Detect which cell encompasses the target text, then output its (X, Y) center coordinate. 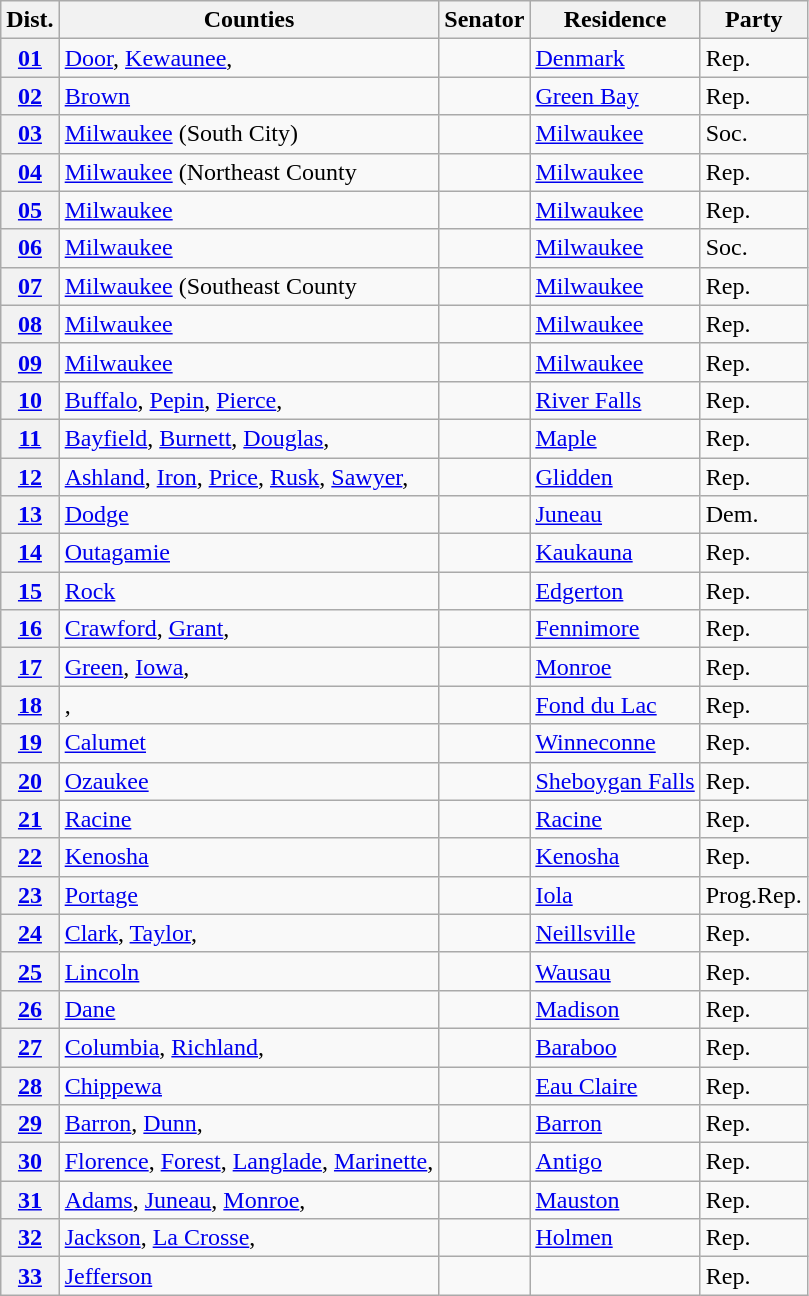
Wausau (615, 971)
27 (30, 1047)
06 (30, 248)
Crawford, Grant, (249, 629)
Dem. (754, 515)
13 (30, 515)
02 (30, 96)
Bayfield, Burnett, Douglas, (249, 438)
18 (30, 705)
10 (30, 400)
Green, Iowa, (249, 667)
Jackson, La Crosse, (249, 1238)
11 (30, 438)
Maple (615, 438)
Edgerton (615, 591)
Barron (615, 1124)
Senator (484, 20)
Milwaukee (Southeast County (249, 286)
Iola (615, 895)
Madison (615, 1009)
Sheboygan Falls (615, 781)
Green Bay (615, 96)
30 (30, 1162)
24 (30, 933)
22 (30, 857)
Counties (249, 20)
Holmen (615, 1238)
Kaukauna (615, 553)
Antigo (615, 1162)
Dane (249, 1009)
, (249, 705)
River Falls (615, 400)
28 (30, 1085)
20 (30, 781)
31 (30, 1200)
Juneau (615, 515)
Barron, Dunn, (249, 1124)
09 (30, 362)
Glidden (615, 477)
17 (30, 667)
Winneconne (615, 743)
Neillsville (615, 933)
Fennimore (615, 629)
Buffalo, Pepin, Pierce, (249, 400)
Fond du Lac (615, 705)
Mauston (615, 1200)
Rock (249, 591)
Eau Claire (615, 1085)
23 (30, 895)
Outagamie (249, 553)
Baraboo (615, 1047)
01 (30, 58)
Florence, Forest, Langlade, Marinette, (249, 1162)
Denmark (615, 58)
Ozaukee (249, 781)
Monroe (615, 667)
05 (30, 210)
08 (30, 324)
Milwaukee (Northeast County (249, 172)
Prog.Rep. (754, 895)
15 (30, 591)
Party (754, 20)
26 (30, 1009)
Ashland, Iron, Price, Rusk, Sawyer, (249, 477)
19 (30, 743)
Door, Kewaunee, (249, 58)
03 (30, 134)
Adams, Juneau, Monroe, (249, 1200)
Lincoln (249, 971)
Dist. (30, 20)
Brown (249, 96)
12 (30, 477)
29 (30, 1124)
Calumet (249, 743)
33 (30, 1276)
Chippewa (249, 1085)
Clark, Taylor, (249, 933)
Dodge (249, 515)
07 (30, 286)
32 (30, 1238)
Columbia, Richland, (249, 1047)
Residence (615, 20)
04 (30, 172)
Portage (249, 895)
Jefferson (249, 1276)
Milwaukee (South City) (249, 134)
14 (30, 553)
21 (30, 819)
16 (30, 629)
25 (30, 971)
